Pinpoint the cell where the given text exists, returning its (X, Y) midpoint coordinate. 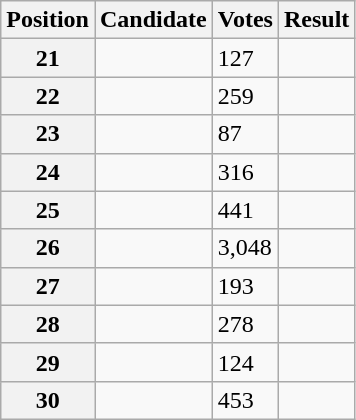
22 (48, 96)
Position (48, 20)
316 (245, 172)
26 (48, 248)
124 (245, 362)
127 (245, 58)
259 (245, 96)
278 (245, 324)
28 (48, 324)
453 (245, 400)
24 (48, 172)
441 (245, 210)
193 (245, 286)
23 (48, 134)
Candidate (153, 20)
87 (245, 134)
27 (48, 286)
Result (316, 20)
Votes (245, 20)
30 (48, 400)
29 (48, 362)
3,048 (245, 248)
25 (48, 210)
21 (48, 58)
